Locate the cell with the specified text and output its [x, y] center coordinate. 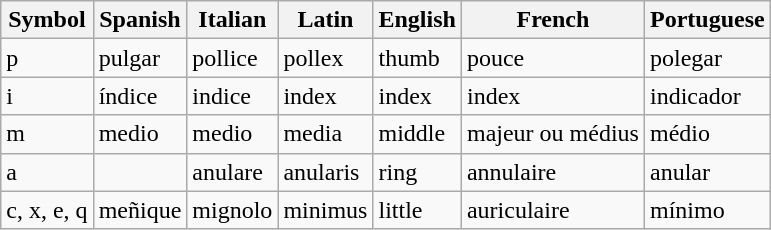
majeur ou médius [552, 134]
pollex [326, 58]
polegar [707, 58]
médio [707, 134]
little [417, 210]
mínimo [707, 210]
ring [417, 172]
pouce [552, 58]
anulare [232, 172]
a [47, 172]
media [326, 134]
minimus [326, 210]
thumb [417, 58]
Symbol [47, 20]
auriculaire [552, 210]
French [552, 20]
c, x, e, q [47, 210]
p [47, 58]
Italian [232, 20]
anular [707, 172]
indice [232, 96]
Latin [326, 20]
middle [417, 134]
annulaire [552, 172]
pollice [232, 58]
anularis [326, 172]
m [47, 134]
pulgar [140, 58]
Spanish [140, 20]
meñique [140, 210]
i [47, 96]
Portuguese [707, 20]
mignolo [232, 210]
índice [140, 96]
English [417, 20]
indicador [707, 96]
